From the cell containing the given text, extract its center point as (x, y) coordinate. 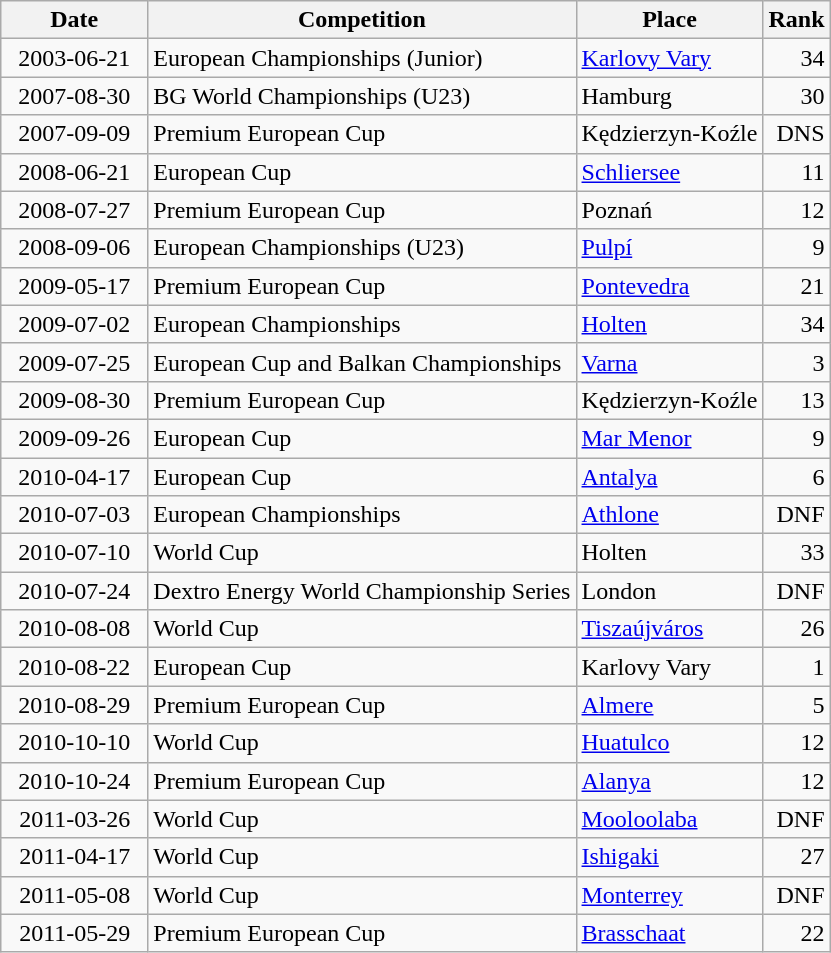
European Championships (Junior) (362, 58)
2007-09-09 (74, 134)
2008-06-21 (74, 172)
33 (796, 553)
European Cup and Balkan Championships (362, 362)
Antalya (670, 477)
Tiszaújváros (670, 629)
22 (796, 933)
2010-08-29 (74, 705)
Monterrey (670, 895)
Ishigaki (670, 857)
Pontevedra (670, 286)
2011-04-17 (74, 857)
2011-05-08 (74, 895)
2009-09-26 (74, 438)
Almere (670, 705)
2010-08-08 (74, 629)
13 (796, 400)
Dextro Energy World Championship Series (362, 591)
2010-07-03 (74, 515)
Place (670, 20)
Huatulco (670, 743)
DNS (796, 134)
2009-08-30 (74, 400)
2009-05-17 (74, 286)
3 (796, 362)
Brasschaat (670, 933)
London (670, 591)
2010-08-22 (74, 667)
2010-07-10 (74, 553)
2008-09-06 (74, 248)
2007-08-30 (74, 96)
6 (796, 477)
Competition (362, 20)
Date (74, 20)
Mooloolaba (670, 819)
2010-07-24 (74, 591)
1 (796, 667)
Hamburg (670, 96)
Pulpí (670, 248)
30 (796, 96)
European Championships (U23) (362, 248)
Mar Menor (670, 438)
Alanya (670, 781)
2003-06-21 (74, 58)
11 (796, 172)
Schliersee (670, 172)
2009-07-02 (74, 324)
2010-10-24 (74, 781)
BG World Championships (U23) (362, 96)
2009-07-25 (74, 362)
26 (796, 629)
2011-03-26 (74, 819)
5 (796, 705)
2010-04-17 (74, 477)
2008-07-27 (74, 210)
Poznań (670, 210)
27 (796, 857)
2010-10-10 (74, 743)
21 (796, 286)
2011-05-29 (74, 933)
Rank (796, 20)
Varna (670, 362)
Athlone (670, 515)
